Capture the cell that displays the provided text and extract its [X, Y] central coordinate. 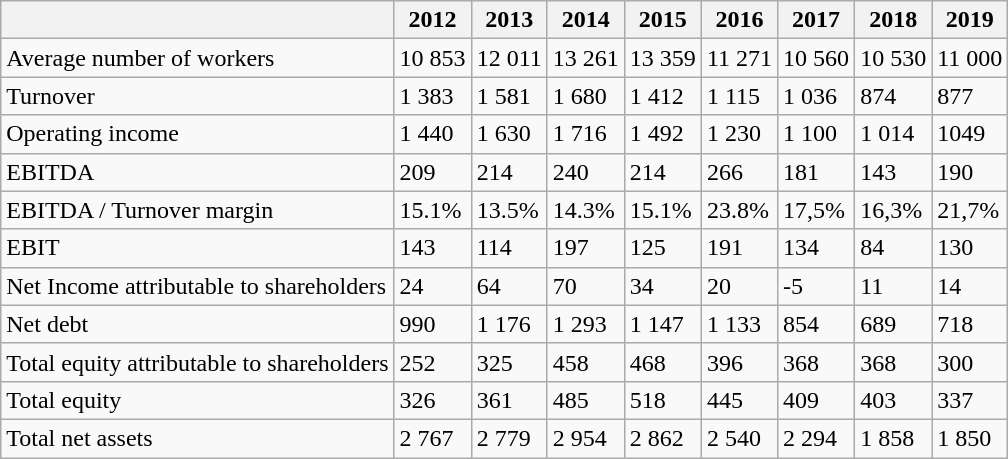
EBITDA [198, 172]
84 [894, 248]
181 [816, 172]
191 [739, 248]
1 630 [509, 134]
300 [970, 362]
1 036 [816, 96]
24 [432, 286]
1 850 [970, 438]
Net Income attributable to shareholders [198, 286]
34 [662, 286]
2015 [662, 20]
458 [586, 362]
16,3% [894, 210]
Average number of workers [198, 58]
10 560 [816, 58]
Turnover [198, 96]
468 [662, 362]
11 000 [970, 58]
337 [970, 400]
2 767 [432, 438]
990 [432, 324]
20 [739, 286]
13 261 [586, 58]
14.3% [586, 210]
854 [816, 324]
485 [586, 400]
Total equity attributable to shareholders [198, 362]
Operating income [198, 134]
409 [816, 400]
1 858 [894, 438]
1 716 [586, 134]
2 779 [509, 438]
209 [432, 172]
11 [894, 286]
718 [970, 324]
445 [739, 400]
396 [739, 362]
11 271 [739, 58]
325 [509, 362]
17,5% [816, 210]
21,7% [970, 210]
1 100 [816, 134]
EBITDA / Turnover margin [198, 210]
1 115 [739, 96]
2013 [509, 20]
2 540 [739, 438]
2 294 [816, 438]
13 359 [662, 58]
518 [662, 400]
1 293 [586, 324]
197 [586, 248]
Total net assets [198, 438]
70 [586, 286]
-5 [816, 286]
874 [894, 96]
Total equity [198, 400]
1 680 [586, 96]
240 [586, 172]
2019 [970, 20]
13.5% [509, 210]
1 440 [432, 134]
326 [432, 400]
130 [970, 248]
266 [739, 172]
2017 [816, 20]
403 [894, 400]
252 [432, 362]
EBIT [198, 248]
689 [894, 324]
1 412 [662, 96]
2 862 [662, 438]
1049 [970, 134]
1 492 [662, 134]
1 014 [894, 134]
877 [970, 96]
114 [509, 248]
10 530 [894, 58]
1 230 [739, 134]
23.8% [739, 210]
Net debt [198, 324]
1 383 [432, 96]
1 176 [509, 324]
2014 [586, 20]
64 [509, 286]
2 954 [586, 438]
10 853 [432, 58]
1 133 [739, 324]
14 [970, 286]
2012 [432, 20]
1 147 [662, 324]
125 [662, 248]
2018 [894, 20]
190 [970, 172]
134 [816, 248]
2016 [739, 20]
1 581 [509, 96]
12 011 [509, 58]
361 [509, 400]
